Search for the cell housing the specified text and yield its [X, Y] center coordinate. 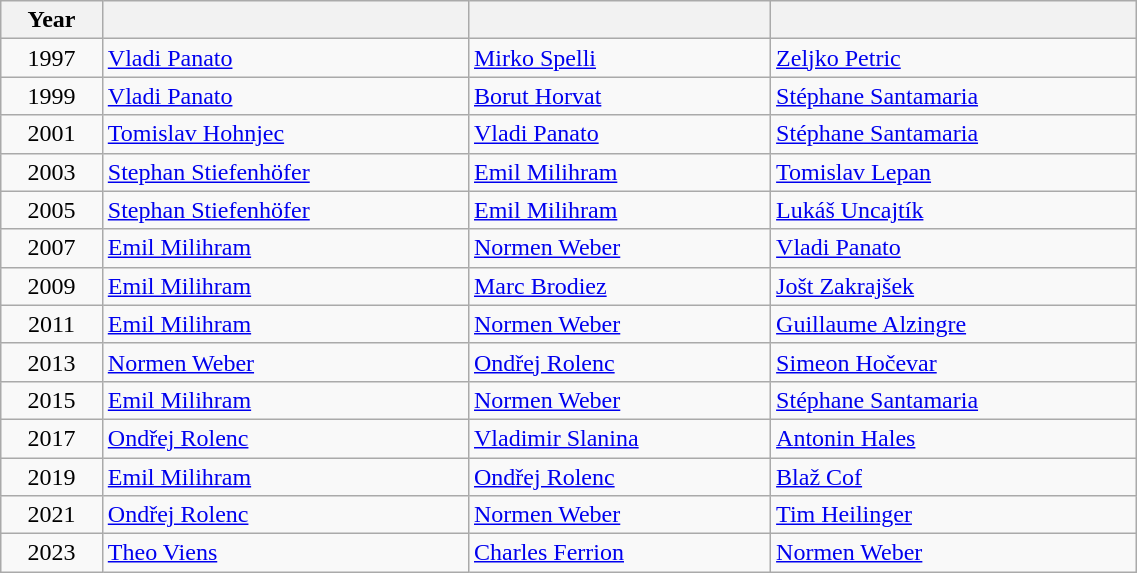
Tomislav Lepan [954, 172]
Antonin Hales [954, 438]
Year [52, 20]
2023 [52, 553]
Marc Brodiez [619, 286]
Theo Viens [285, 553]
1997 [52, 58]
2009 [52, 286]
2007 [52, 248]
2001 [52, 134]
2017 [52, 438]
2003 [52, 172]
Zeljko Petric [954, 58]
2013 [52, 362]
Charles Ferrion [619, 553]
2015 [52, 400]
Guillaume Alzingre [954, 324]
Blaž Cof [954, 477]
Borut Horvat [619, 96]
1999 [52, 96]
2005 [52, 210]
Simeon Hočevar [954, 362]
Vladimir Slanina [619, 438]
Mirko Spelli [619, 58]
2011 [52, 324]
2021 [52, 515]
2019 [52, 477]
Tomislav Hohnjec [285, 134]
Lukáš Uncajtík [954, 210]
Jošt Zakrajšek [954, 286]
Tim Heilinger [954, 515]
